Scan for the cell matching the given text and deliver its [X, Y] coordinate at center. 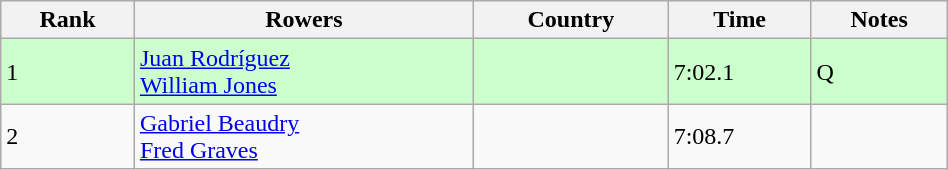
Country [572, 20]
Rank [68, 20]
Juan RodríguezWilliam Jones [304, 72]
Time [740, 20]
Q [879, 72]
7:08.7 [740, 136]
2 [68, 136]
Rowers [304, 20]
7:02.1 [740, 72]
Gabriel BeaudryFred Graves [304, 136]
Notes [879, 20]
1 [68, 72]
